Detect which cell encompasses the target text, then output its (x, y) center coordinate. 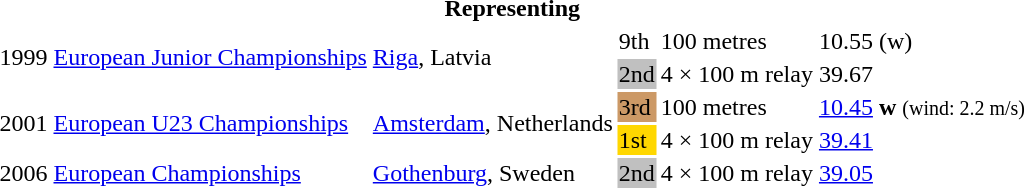
9th (636, 41)
Gothenburg, Sweden (492, 173)
Riga, Latvia (492, 58)
European U23 Championships (210, 124)
3rd (636, 107)
Amsterdam, Netherlands (492, 124)
European Junior Championships (210, 58)
1st (636, 140)
European Championships (210, 173)
